Detect which cell encompasses the target text, then output its (X, Y) center coordinate. 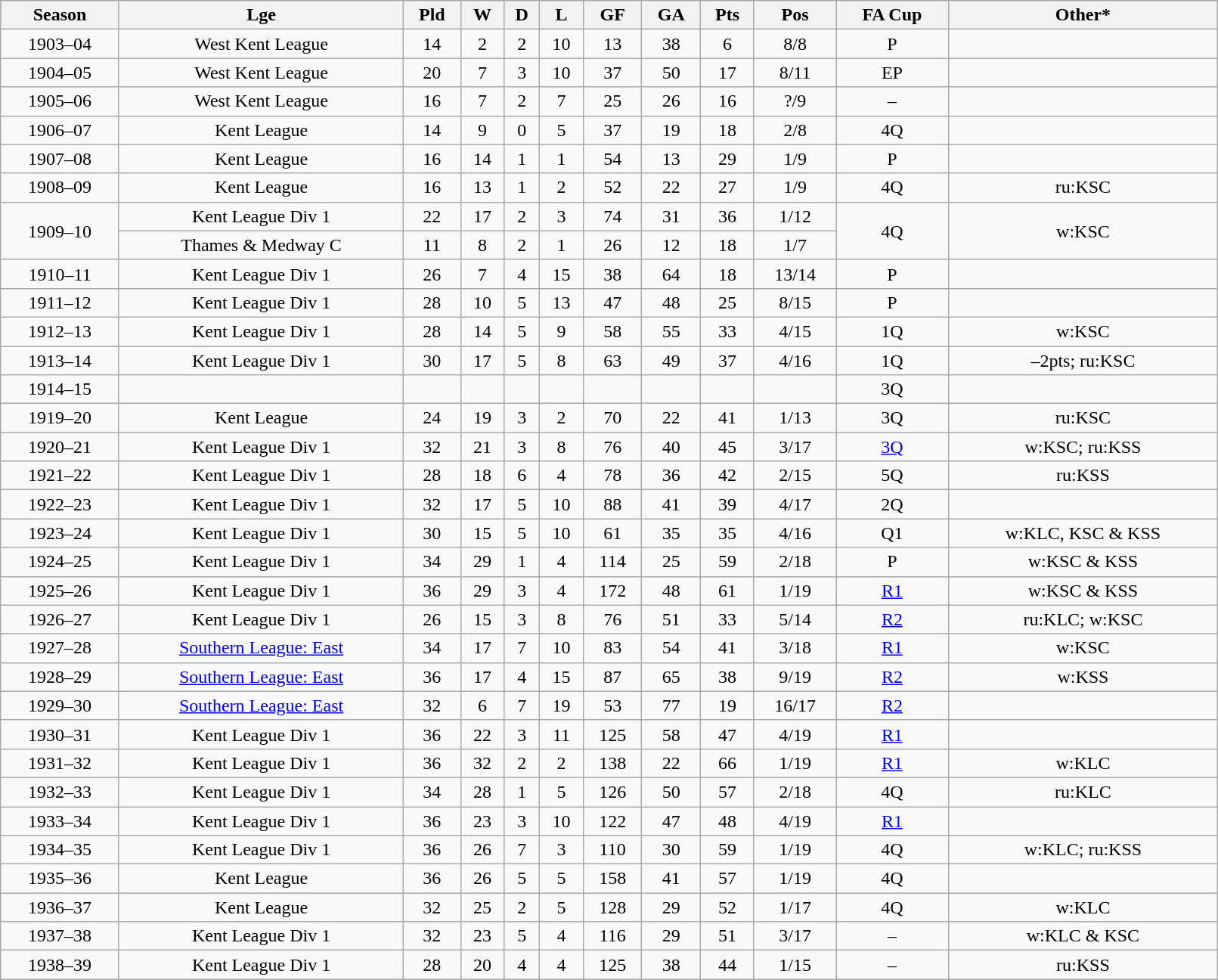
ru:KLC; w:KSC (1083, 619)
4/15 (795, 331)
53 (612, 706)
1905–06 (60, 101)
8/15 (795, 302)
–2pts; ru:KSC (1083, 361)
77 (671, 706)
87 (612, 677)
1922–23 (60, 504)
158 (612, 879)
1/12 (795, 216)
74 (612, 216)
13/14 (795, 274)
1912–13 (60, 331)
w:KLC; ru:KSS (1083, 850)
2Q (892, 504)
122 (612, 820)
39 (727, 504)
78 (612, 476)
16/17 (795, 706)
1919–20 (60, 418)
126 (612, 792)
w:KLC & KSC (1083, 936)
1909–10 (60, 231)
1913–14 (60, 361)
D (522, 15)
Pld (432, 15)
70 (612, 418)
1911–12 (60, 302)
1907–08 (60, 159)
2/8 (795, 130)
9/19 (795, 677)
?/9 (795, 101)
128 (612, 907)
1920–21 (60, 447)
L (562, 15)
172 (612, 591)
1936–37 (60, 907)
GF (612, 15)
Pos (795, 15)
1910–11 (60, 274)
24 (432, 418)
44 (727, 965)
Season (60, 15)
FA Cup (892, 15)
w:KSS (1083, 677)
8/8 (795, 44)
1933–34 (60, 820)
EP (892, 73)
27 (727, 188)
1/15 (795, 965)
66 (727, 763)
Q1 (892, 533)
114 (612, 562)
1/7 (795, 245)
w:KLC, KSC & KSS (1083, 533)
GA (671, 15)
1932–33 (60, 792)
1930–31 (60, 734)
88 (612, 504)
1904–05 (60, 73)
1928–29 (60, 677)
1906–07 (60, 130)
Lge (261, 15)
1908–09 (60, 188)
1903–04 (60, 44)
42 (727, 476)
1914–15 (60, 389)
83 (612, 648)
1/13 (795, 418)
55 (671, 331)
w:KSC; ru:KSS (1083, 447)
31 (671, 216)
1935–36 (60, 879)
45 (727, 447)
63 (612, 361)
8/11 (795, 73)
1938–39 (60, 965)
3/18 (795, 648)
5Q (892, 476)
40 (671, 447)
Pts (727, 15)
5/14 (795, 619)
1/17 (795, 907)
0 (522, 130)
1924–25 (60, 562)
1927–28 (60, 648)
116 (612, 936)
110 (612, 850)
1925–26 (60, 591)
138 (612, 763)
1937–38 (60, 936)
49 (671, 361)
1921–22 (60, 476)
ru:KLC (1083, 792)
Thames & Medway C (261, 245)
1929–30 (60, 706)
64 (671, 274)
65 (671, 677)
Other* (1083, 15)
12 (671, 245)
21 (482, 447)
1934–35 (60, 850)
1931–32 (60, 763)
W (482, 15)
1923–24 (60, 533)
1926–27 (60, 619)
4/17 (795, 504)
2/15 (795, 476)
